Identify which cell holds the provided text, then report its [X, Y] central coordinate. 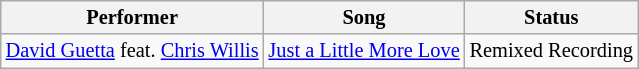
David Guetta feat. Chris Willis [132, 51]
Song [364, 17]
Status [552, 17]
Just a Little More Love [364, 51]
Performer [132, 17]
Remixed Recording [552, 51]
